Output the (x, y) coordinate of the center of the cell containing the given text.  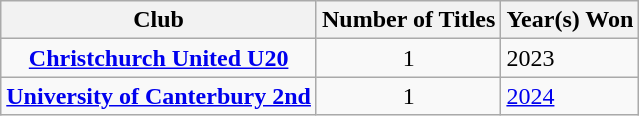
Club (159, 20)
Year(s) Won (570, 20)
Christchurch United U20 (159, 58)
Number of Titles (408, 20)
University of Canterbury 2nd (159, 96)
2024 (570, 96)
2023 (570, 58)
